Find where the given text appears and provide that cell's center as [X, Y] coordinate. 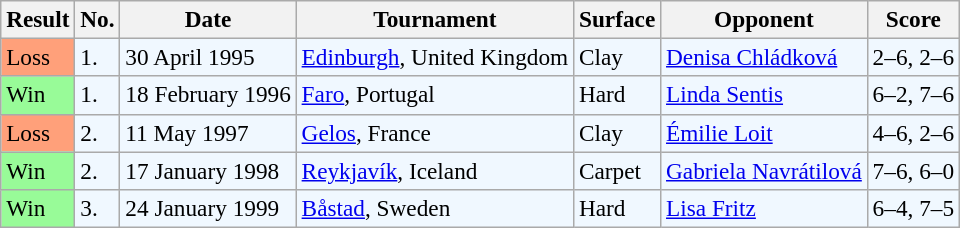
Faro, Portugal [434, 95]
Linda Sentis [764, 95]
Carpet [618, 170]
Tournament [434, 19]
Edinburgh, United Kingdom [434, 57]
Reykjavík, Iceland [434, 170]
Båstad, Sweden [434, 208]
Opponent [764, 19]
2–6, 2–6 [913, 57]
6–2, 7–6 [913, 95]
17 January 1998 [208, 170]
Score [913, 19]
No. [98, 19]
30 April 1995 [208, 57]
Result [38, 19]
Gabriela Navrátilová [764, 170]
Date [208, 19]
11 May 1997 [208, 133]
Émilie Loit [764, 133]
Lisa Fritz [764, 208]
7–6, 6–0 [913, 170]
18 February 1996 [208, 95]
4–6, 2–6 [913, 133]
Gelos, France [434, 133]
Denisa Chládková [764, 57]
6–4, 7–5 [913, 208]
Surface [618, 19]
3. [98, 208]
24 January 1999 [208, 208]
